Identify which cell holds the provided text, then report its [X, Y] central coordinate. 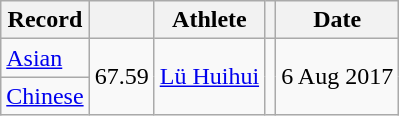
Athlete [209, 20]
Record [45, 20]
67.59 [122, 77]
Date [338, 20]
Chinese [45, 96]
Lü Huihui [209, 77]
Asian [45, 58]
6 Aug 2017 [338, 77]
